From the cell containing the given text, extract its center point as [X, Y] coordinate. 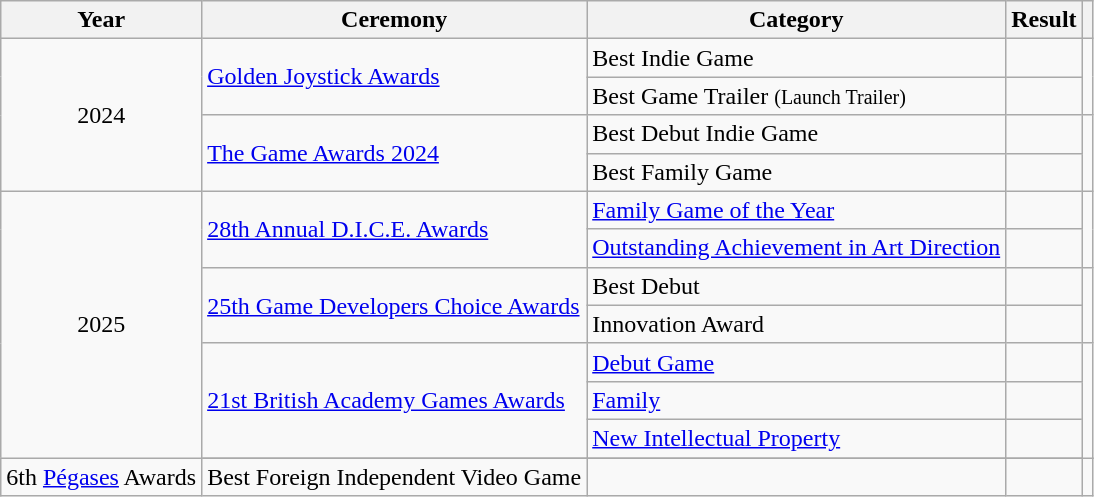
Best Indie Game [796, 58]
Family [796, 400]
Debut Game [796, 362]
Best Debut Indie Game [796, 134]
21st British Academy Games Awards [394, 400]
Best Debut [796, 286]
25th Game Developers Choice Awards [394, 305]
Outstanding Achievement in Art Direction [796, 248]
6th Pégases Awards [102, 477]
28th Annual D.I.C.E. Awards [394, 229]
Result [1044, 20]
Best Family Game [796, 172]
Ceremony [394, 20]
Year [102, 20]
Best Game Trailer (Launch Trailer) [796, 96]
The Game Awards 2024 [394, 153]
Best Foreign Independent Video Game [394, 477]
Category [796, 20]
Golden Joystick Awards [394, 77]
2025 [102, 324]
Innovation Award [796, 324]
Family Game of the Year [796, 210]
2024 [102, 115]
New Intellectual Property [796, 438]
